Return the (X, Y) coordinate for the center point of the cell that contains the specified text.  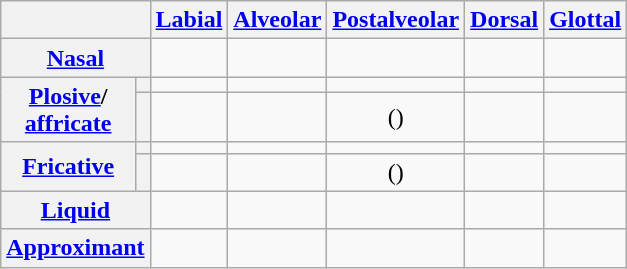
Labial (189, 20)
Liquid (76, 210)
Glottal (586, 20)
Approximant (76, 248)
Fricative (68, 166)
Alveolar (278, 20)
Dorsal (504, 20)
Plosive/affricate (68, 110)
Nasal (76, 58)
Postalveolar (396, 20)
